Find where the given text appears and provide that cell's center as [X, Y] coordinate. 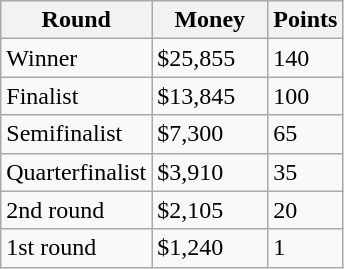
20 [306, 210]
Finalist [76, 96]
$1,240 [210, 248]
35 [306, 172]
$7,300 [210, 134]
Winner [76, 58]
Points [306, 20]
65 [306, 134]
1st round [76, 248]
100 [306, 96]
Semifinalist [76, 134]
2nd round [76, 210]
1 [306, 248]
$25,855 [210, 58]
140 [306, 58]
Round [76, 20]
Quarterfinalist [76, 172]
$2,105 [210, 210]
$3,910 [210, 172]
Money [210, 20]
$13,845 [210, 96]
